Locate the cell with the specified text and output its [X, Y] center coordinate. 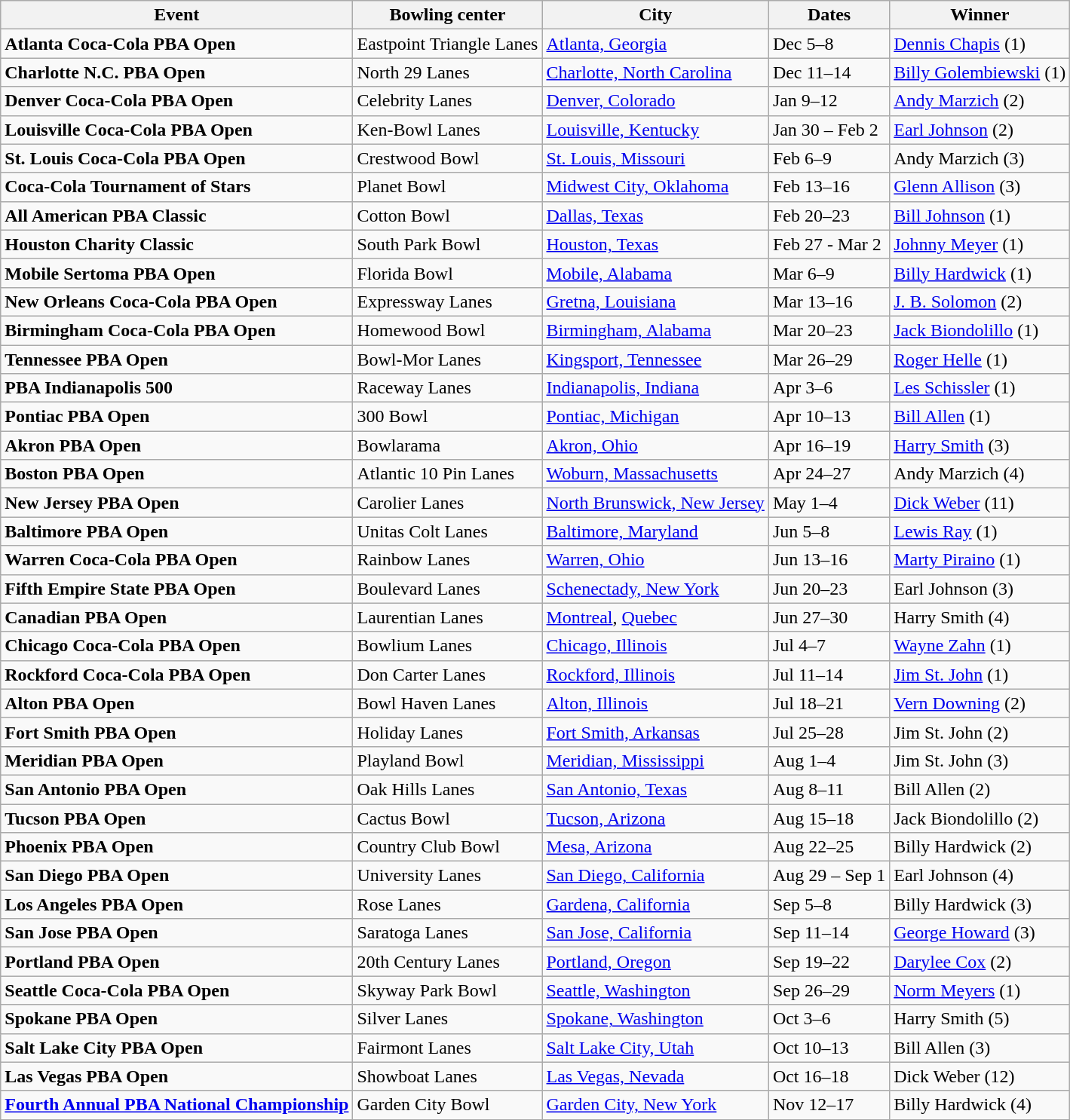
Mar 26–29 [829, 360]
Birmingham, Alabama [655, 330]
Seattle, Washington [655, 990]
Mesa, Arizona [655, 847]
Expressway Lanes [448, 301]
Jan 30 – Feb 2 [829, 130]
Fifth Empire State PBA Open [176, 589]
Country Club Bowl [448, 847]
Carolier Lanes [448, 503]
Tucson, Arizona [655, 818]
New Jersey PBA Open [176, 503]
Earl Johnson (3) [980, 589]
Norm Meyers (1) [980, 990]
Saratoga Lanes [448, 933]
Bowl-Mor Lanes [448, 360]
Apr 10–13 [829, 417]
Johnny Meyer (1) [980, 244]
Boulevard Lanes [448, 589]
Bowlarama [448, 445]
Wayne Zahn (1) [980, 646]
Kingsport, Tennessee [655, 360]
Bill Johnson (1) [980, 216]
Jack Biondolillo (1) [980, 330]
North Brunswick, New Jersey [655, 503]
Lewis Ray (1) [980, 531]
Homewood Bowl [448, 330]
Aug 1–4 [829, 760]
Gretna, Louisiana [655, 301]
Warren Coca-Cola PBA Open [176, 560]
Laurentian Lanes [448, 617]
San Antonio, Texas [655, 789]
Garden City, New York [655, 1105]
Denver Coca-Cola PBA Open [176, 101]
Pontiac PBA Open [176, 417]
Meridian PBA Open [176, 760]
San Jose, California [655, 933]
Mar 13–16 [829, 301]
Andy Marzich (4) [980, 474]
Birmingham Coca-Cola PBA Open [176, 330]
Dates [829, 15]
Spokane, Washington [655, 1019]
Harry Smith (5) [980, 1019]
Jul 11–14 [829, 675]
Houston, Texas [655, 244]
Andy Marzich (2) [980, 101]
Apr 3–6 [829, 388]
Atlanta, Georgia [655, 44]
Mobile, Alabama [655, 273]
Rockford, Illinois [655, 675]
Crestwood Bowl [448, 158]
Woburn, Massachusetts [655, 474]
Jul 25–28 [829, 732]
Baltimore PBA Open [176, 531]
Bowlium Lanes [448, 646]
Oct 3–6 [829, 1019]
Schenectady, New York [655, 589]
Las Vegas, Nevada [655, 1076]
Phoenix PBA Open [176, 847]
Jun 13–16 [829, 560]
Tucson PBA Open [176, 818]
Raceway Lanes [448, 388]
Tennessee PBA Open [176, 360]
Aug 15–18 [829, 818]
Bill Allen (3) [980, 1048]
Jun 20–23 [829, 589]
Silver Lanes [448, 1019]
Oct 10–13 [829, 1048]
Meridian, Mississippi [655, 760]
Eastpoint Triangle Lanes [448, 44]
Pontiac, Michigan [655, 417]
Les Schissler (1) [980, 388]
Dick Weber (11) [980, 503]
Fairmont Lanes [448, 1048]
Feb 6–9 [829, 158]
Winner [980, 15]
Fort Smith PBA Open [176, 732]
Chicago Coca-Cola PBA Open [176, 646]
Billy Hardwick (3) [980, 904]
Event [176, 15]
Aug 29 – Sep 1 [829, 876]
Harry Smith (4) [980, 617]
Atlanta Coca-Cola PBA Open [176, 44]
Chicago, Illinois [655, 646]
Rainbow Lanes [448, 560]
Portland, Oregon [655, 962]
Andy Marzich (3) [980, 158]
San Diego PBA Open [176, 876]
J. B. Solomon (2) [980, 301]
Rockford Coca-Cola PBA Open [176, 675]
Billy Hardwick (1) [980, 273]
May 1–4 [829, 503]
Celebrity Lanes [448, 101]
Roger Helle (1) [980, 360]
University Lanes [448, 876]
Denver, Colorado [655, 101]
Jun 5–8 [829, 531]
St. Louis, Missouri [655, 158]
Glenn Allison (3) [980, 187]
Bowling center [448, 15]
Warren, Ohio [655, 560]
Jun 27–30 [829, 617]
San Diego, California [655, 876]
South Park Bowl [448, 244]
Apr 24–27 [829, 474]
Feb 13–16 [829, 187]
Houston Charity Classic [176, 244]
Baltimore, Maryland [655, 531]
Bill Allen (2) [980, 789]
Jul 18–21 [829, 703]
Feb 20–23 [829, 216]
Feb 27 - Mar 2 [829, 244]
Seattle Coca-Cola PBA Open [176, 990]
Los Angeles PBA Open [176, 904]
Florida Bowl [448, 273]
Billy Hardwick (2) [980, 847]
Dec 5–8 [829, 44]
Sep 26–29 [829, 990]
Playland Bowl [448, 760]
Vern Downing (2) [980, 703]
Dallas, Texas [655, 216]
Sep 11–14 [829, 933]
Salt Lake City, Utah [655, 1048]
PBA Indianapolis 500 [176, 388]
Sep 5–8 [829, 904]
New Orleans Coca-Cola PBA Open [176, 301]
Charlotte N.C. PBA Open [176, 72]
Oct 16–18 [829, 1076]
Spokane PBA Open [176, 1019]
Darylee Cox (2) [980, 962]
Atlantic 10 Pin Lanes [448, 474]
Coca-Cola Tournament of Stars [176, 187]
Jim St. John (3) [980, 760]
Cactus Bowl [448, 818]
Showboat Lanes [448, 1076]
Jim St. John (1) [980, 675]
Bill Allen (1) [980, 417]
Apr 16–19 [829, 445]
Holiday Lanes [448, 732]
Alton, Illinois [655, 703]
Midwest City, Oklahoma [655, 187]
Mobile Sertoma PBA Open [176, 273]
Mar 20–23 [829, 330]
Las Vegas PBA Open [176, 1076]
Salt Lake City PBA Open [176, 1048]
San Antonio PBA Open [176, 789]
Marty Piraino (1) [980, 560]
Jack Biondolillo (2) [980, 818]
Don Carter Lanes [448, 675]
St. Louis Coca-Cola PBA Open [176, 158]
Akron PBA Open [176, 445]
Sep 19–22 [829, 962]
Gardena, California [655, 904]
Earl Johnson (4) [980, 876]
Fort Smith, Arkansas [655, 732]
Alton PBA Open [176, 703]
Boston PBA Open [176, 474]
Aug 22–25 [829, 847]
Billy Golembiewski (1) [980, 72]
Mar 6–9 [829, 273]
Rose Lanes [448, 904]
North 29 Lanes [448, 72]
Louisville Coca-Cola PBA Open [176, 130]
Canadian PBA Open [176, 617]
Portland PBA Open [176, 962]
Skyway Park Bowl [448, 990]
Earl Johnson (2) [980, 130]
Nov 12–17 [829, 1105]
Unitas Colt Lanes [448, 531]
Dennis Chapis (1) [980, 44]
Montreal, Quebec [655, 617]
Dec 11–14 [829, 72]
San Jose PBA Open [176, 933]
Jan 9–12 [829, 101]
Cotton Bowl [448, 216]
Harry Smith (3) [980, 445]
All American PBA Classic [176, 216]
Jim St. John (2) [980, 732]
Fourth Annual PBA National Championship [176, 1105]
Jul 4–7 [829, 646]
20th Century Lanes [448, 962]
Indianapolis, Indiana [655, 388]
Charlotte, North Carolina [655, 72]
George Howard (3) [980, 933]
Louisville, Kentucky [655, 130]
Oak Hills Lanes [448, 789]
Dick Weber (12) [980, 1076]
Aug 8–11 [829, 789]
Ken-Bowl Lanes [448, 130]
300 Bowl [448, 417]
Akron, Ohio [655, 445]
Billy Hardwick (4) [980, 1105]
City [655, 15]
Bowl Haven Lanes [448, 703]
Planet Bowl [448, 187]
Garden City Bowl [448, 1105]
